Return the [X, Y] coordinate for the center point of the cell that contains the specified text.  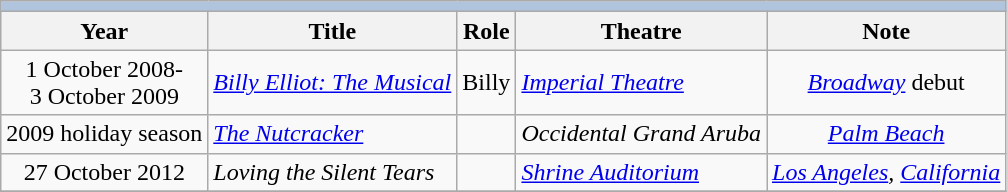
Role [486, 31]
Billy Elliot: The Musical [332, 82]
Loving the Silent Tears [332, 172]
Occidental Grand Aruba [642, 134]
1 October 2008-3 October 2009 [104, 82]
Billy [486, 82]
2009 holiday season [104, 134]
Year [104, 31]
Palm Beach [886, 134]
Imperial Theatre [642, 82]
The Nutcracker [332, 134]
Theatre [642, 31]
Note [886, 31]
27 October 2012 [104, 172]
Broadway debut [886, 82]
Shrine Auditorium [642, 172]
Title [332, 31]
Los Angeles, California [886, 172]
